Pinpoint the cell where the given text exists, returning its [X, Y] midpoint coordinate. 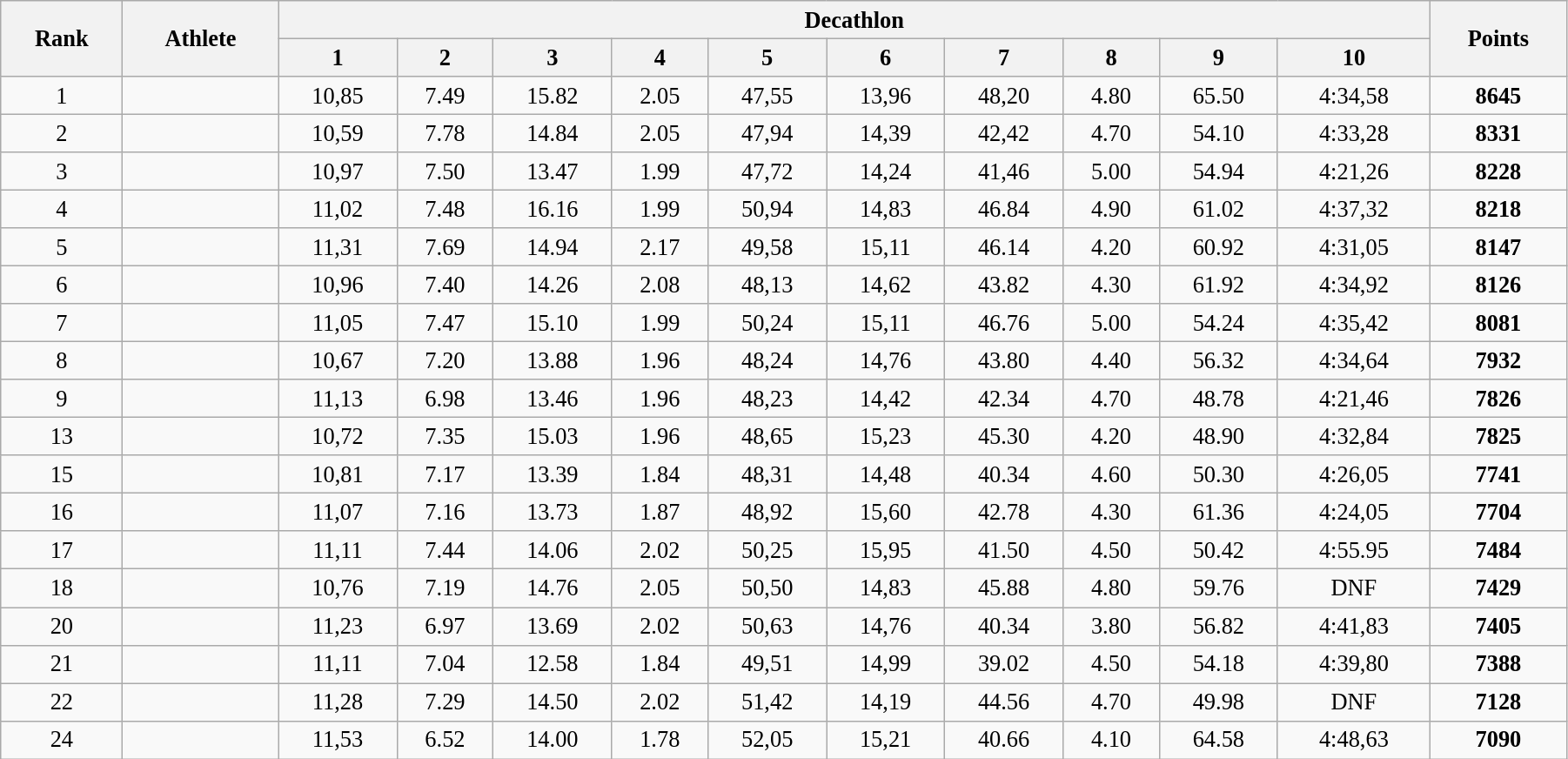
21 [62, 664]
12.58 [553, 664]
49.98 [1218, 702]
7.69 [446, 247]
4.60 [1112, 474]
8228 [1498, 171]
50,25 [767, 550]
4:34,64 [1354, 360]
1.78 [660, 740]
48.90 [1218, 436]
14.26 [553, 285]
10,85 [338, 95]
50.30 [1218, 474]
4:34,58 [1354, 95]
48,13 [767, 285]
4:34,92 [1354, 285]
6.52 [446, 740]
48,23 [767, 399]
11,07 [338, 512]
11,53 [338, 740]
50,63 [767, 626]
7484 [1498, 550]
Athlete [200, 38]
48,31 [767, 474]
48,65 [767, 436]
43.82 [1004, 285]
7.49 [446, 95]
44.56 [1004, 702]
61.36 [1218, 512]
8645 [1498, 95]
7704 [1498, 512]
14.50 [553, 702]
45.30 [1004, 436]
4:41,83 [1354, 626]
1.87 [660, 512]
14.00 [553, 740]
52,05 [767, 740]
4:55.95 [1354, 550]
4.90 [1112, 209]
15,95 [886, 550]
14,42 [886, 399]
7.48 [446, 209]
7388 [1498, 664]
56.32 [1218, 360]
61.92 [1218, 285]
54.18 [1218, 664]
42.34 [1004, 399]
54.10 [1218, 133]
11,13 [338, 399]
14,39 [886, 133]
41.50 [1004, 550]
14,99 [886, 664]
11,31 [338, 247]
7.47 [446, 323]
61.02 [1218, 209]
41,46 [1004, 171]
4:26,05 [1354, 474]
13.46 [553, 399]
49,51 [767, 664]
4:24,05 [1354, 512]
59.76 [1218, 588]
15.10 [553, 323]
7.16 [446, 512]
10,81 [338, 474]
14,19 [886, 702]
14.94 [553, 247]
14.06 [553, 550]
47,55 [767, 95]
4:39,80 [1354, 664]
13.39 [553, 474]
7932 [1498, 360]
15.82 [553, 95]
48.78 [1218, 399]
13 [62, 436]
22 [62, 702]
7.44 [446, 550]
14.84 [553, 133]
4:48,63 [1354, 740]
7741 [1498, 474]
7826 [1498, 399]
64.58 [1218, 740]
47,94 [767, 133]
10,97 [338, 171]
50,24 [767, 323]
15.03 [553, 436]
6.97 [446, 626]
24 [62, 740]
Decathlon [854, 19]
7128 [1498, 702]
4:33,28 [1354, 133]
8081 [1498, 323]
11,02 [338, 209]
15,60 [886, 512]
16.16 [553, 209]
47,72 [767, 171]
2.17 [660, 247]
4:35,42 [1354, 323]
20 [62, 626]
16 [62, 512]
3.80 [1112, 626]
54.94 [1218, 171]
46.84 [1004, 209]
51,42 [767, 702]
10,72 [338, 436]
7.19 [446, 588]
48,20 [1004, 95]
42.78 [1004, 512]
13,96 [886, 95]
10,96 [338, 285]
14.76 [553, 588]
8147 [1498, 247]
4:21,26 [1354, 171]
11,23 [338, 626]
15,23 [886, 436]
40.66 [1004, 740]
4.40 [1112, 360]
7.78 [446, 133]
7.29 [446, 702]
7.35 [446, 436]
4:32,84 [1354, 436]
43.80 [1004, 360]
7.40 [446, 285]
11,28 [338, 702]
7.20 [446, 360]
17 [62, 550]
4.10 [1112, 740]
65.50 [1218, 95]
15,21 [886, 740]
60.92 [1218, 247]
10,76 [338, 588]
14,24 [886, 171]
50,94 [767, 209]
10,67 [338, 360]
14,62 [886, 285]
11,05 [338, 323]
13.88 [553, 360]
8218 [1498, 209]
7825 [1498, 436]
6.98 [446, 399]
54.24 [1218, 323]
15 [62, 474]
48,24 [767, 360]
13.73 [553, 512]
2.08 [660, 285]
7.50 [446, 171]
Points [1498, 38]
10 [1354, 57]
7405 [1498, 626]
8331 [1498, 133]
45.88 [1004, 588]
50,50 [767, 588]
7.17 [446, 474]
56.82 [1218, 626]
39.02 [1004, 664]
10,59 [338, 133]
4:31,05 [1354, 247]
7.04 [446, 664]
7429 [1498, 588]
46.14 [1004, 247]
42,42 [1004, 133]
4:21,46 [1354, 399]
18 [62, 588]
46.76 [1004, 323]
48,92 [767, 512]
8126 [1498, 285]
7090 [1498, 740]
13.69 [553, 626]
Rank [62, 38]
49,58 [767, 247]
50.42 [1218, 550]
14,48 [886, 474]
4:37,32 [1354, 209]
13.47 [553, 171]
